Provide the [x, y] coordinate of the cell's center where the given text is located.  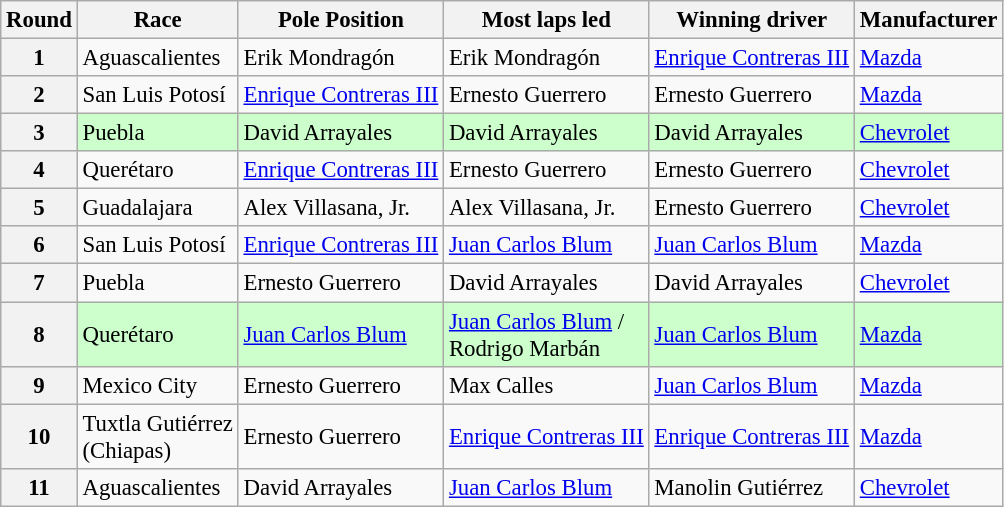
Guadalajara [158, 208]
11 [39, 487]
Pole Position [340, 20]
4 [39, 170]
10 [39, 436]
5 [39, 208]
6 [39, 245]
Max Calles [546, 385]
2 [39, 95]
Tuxtla Gutiérrez(Chiapas) [158, 436]
Winning driver [752, 20]
8 [39, 334]
Juan Carlos Blum / Rodrigo Marbán [546, 334]
7 [39, 283]
3 [39, 133]
Race [158, 20]
Round [39, 20]
Mexico City [158, 385]
1 [39, 58]
Manufacturer [928, 20]
Manolin Gutiérrez [752, 487]
9 [39, 385]
Most laps led [546, 20]
